Extract the [X, Y] coordinate from the center of the cell holding the provided text.  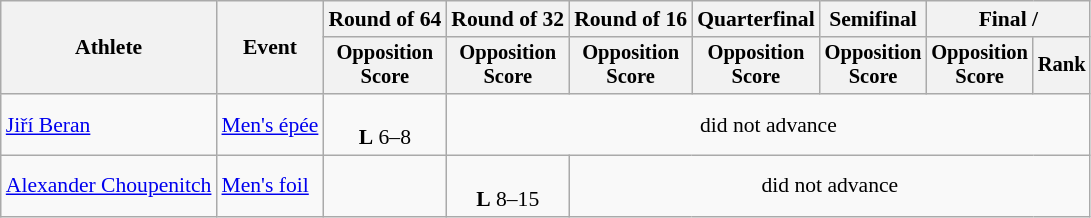
Round of 32 [508, 19]
Round of 16 [630, 19]
Event [270, 48]
Quarterfinal [756, 19]
Men's épée [270, 124]
Rank [1062, 66]
Men's foil [270, 186]
Alexander Choupenitch [109, 186]
Semifinal [874, 19]
Jiří Beran [109, 124]
Final / [1008, 19]
L 6–8 [384, 124]
L 8–15 [508, 186]
Athlete [109, 48]
Round of 64 [384, 19]
